Determine the [X, Y] coordinate at the center of the cell enclosing the given text.  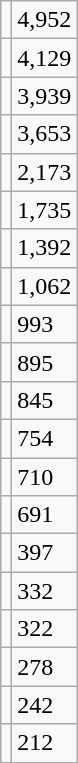
4,952 [44, 20]
332 [44, 591]
845 [44, 400]
278 [44, 667]
1,735 [44, 210]
1,062 [44, 286]
3,653 [44, 134]
242 [44, 705]
993 [44, 324]
710 [44, 477]
691 [44, 515]
895 [44, 362]
212 [44, 743]
2,173 [44, 172]
754 [44, 438]
4,129 [44, 58]
322 [44, 629]
1,392 [44, 248]
3,939 [44, 96]
397 [44, 553]
